Provide the (x, y) coordinate of the cell's center where the given text is located.  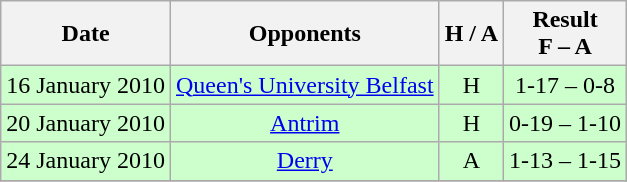
0-19 – 1-10 (566, 123)
Opponents (304, 34)
Date (86, 34)
16 January 2010 (86, 85)
1-13 – 1-15 (566, 161)
Derry (304, 161)
ResultF – A (566, 34)
20 January 2010 (86, 123)
H / A (471, 34)
Queen's University Belfast (304, 85)
1-17 – 0-8 (566, 85)
24 January 2010 (86, 161)
Antrim (304, 123)
A (471, 161)
